Identify which cell holds the provided text, then report its [x, y] central coordinate. 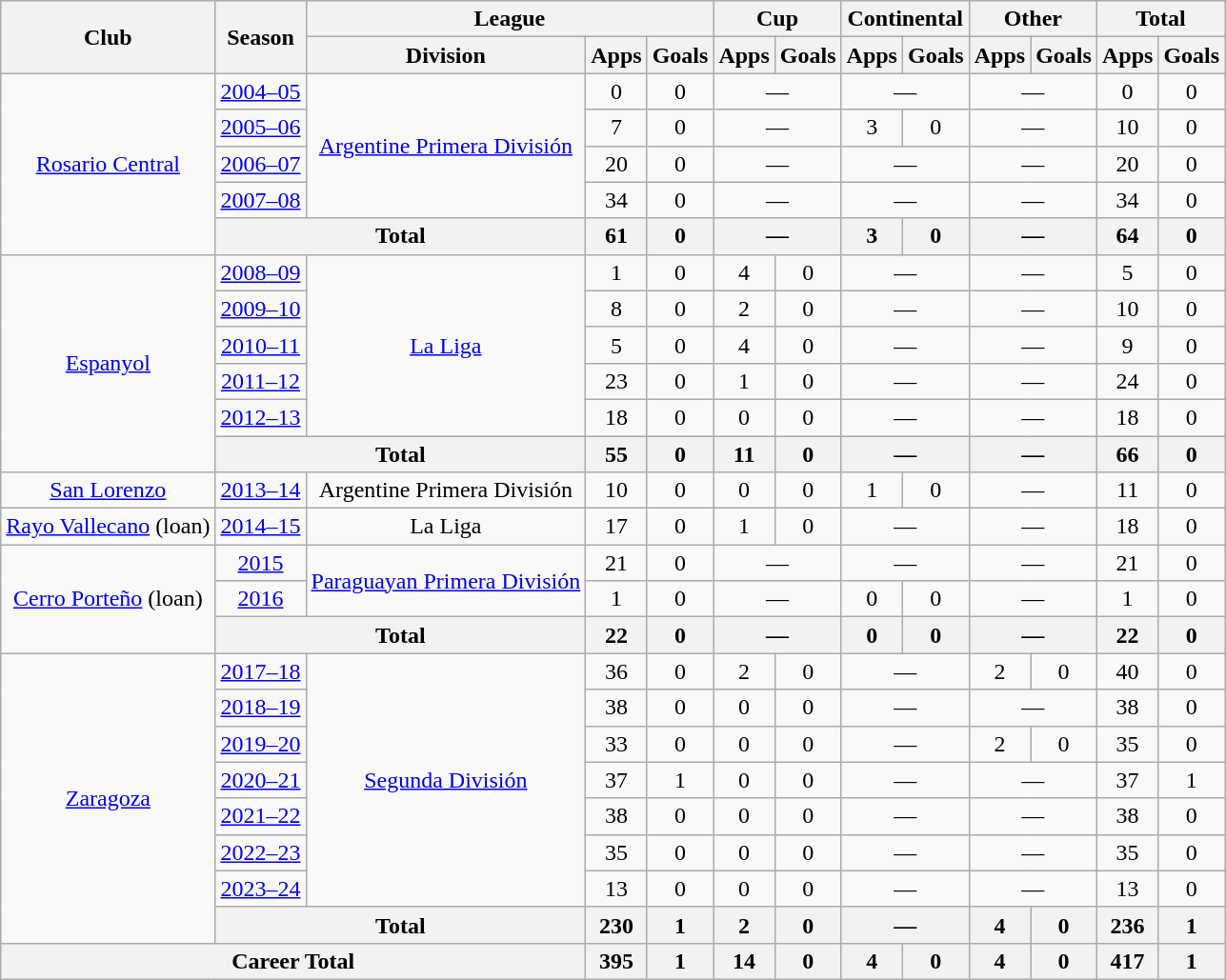
2015 [261, 563]
23 [616, 381]
Segunda División [446, 780]
395 [616, 961]
66 [1127, 454]
2017–18 [261, 671]
8 [616, 309]
2011–12 [261, 381]
2016 [261, 599]
61 [616, 236]
Cup [777, 19]
2010–11 [261, 345]
Career Total [293, 961]
2009–10 [261, 309]
2023–24 [261, 889]
17 [616, 527]
Division [446, 55]
55 [616, 454]
24 [1127, 381]
64 [1127, 236]
2022–23 [261, 852]
40 [1127, 671]
9 [1127, 345]
San Lorenzo [109, 490]
14 [744, 961]
2020–21 [261, 780]
236 [1127, 925]
7 [616, 128]
2005–06 [261, 128]
36 [616, 671]
Cerro Porteño (loan) [109, 599]
2014–15 [261, 527]
417 [1127, 961]
Other [1033, 19]
Rosario Central [109, 164]
230 [616, 925]
Club [109, 37]
Espanyol [109, 363]
2019–20 [261, 744]
Paraguayan Primera División [446, 581]
2007–08 [261, 200]
2004–05 [261, 91]
2012–13 [261, 417]
Rayo Vallecano (loan) [109, 527]
2006–07 [261, 164]
Zaragoza [109, 798]
2018–19 [261, 708]
Continental [905, 19]
League [510, 19]
Season [261, 37]
2013–14 [261, 490]
2008–09 [261, 272]
2021–22 [261, 816]
33 [616, 744]
